Determine the (x, y) coordinate at the center of the cell enclosing the given text.  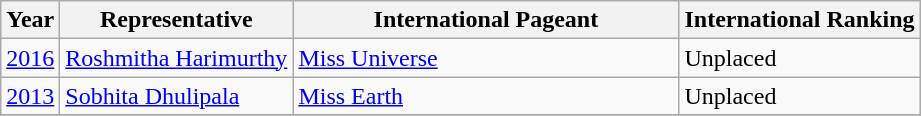
2013 (30, 96)
International Ranking (800, 20)
Roshmitha Harimurthy (176, 58)
Sobhita Dhulipala (176, 96)
2016 (30, 58)
Year (30, 20)
Miss Earth (486, 96)
Representative (176, 20)
International Pageant (486, 20)
Miss Universe (486, 58)
